Locate the cell with the specified text and output its [x, y] center coordinate. 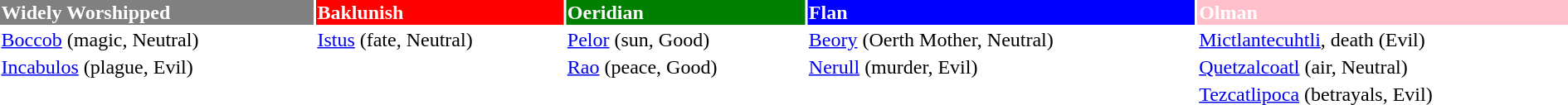
Pelor (sun, Good) [685, 40]
Istus (fate, Neutral) [440, 40]
Boccob (magic, Neutral) [157, 40]
Incabulos (plague, Evil) [157, 67]
Oeridian [685, 12]
Beory (Oerth Mother, Neutral) [1001, 40]
Quetzalcoatl (air, Neutral) [1383, 67]
Flan [1001, 12]
Rao (peace, Good) [685, 67]
Widely Worshipped [157, 12]
Nerull (murder, Evil) [1001, 67]
Mictlantecuhtli, death (Evil) [1383, 40]
Olman [1383, 12]
Baklunish [440, 12]
